Determine the (x, y) coordinate at the center of the cell enclosing the given text.  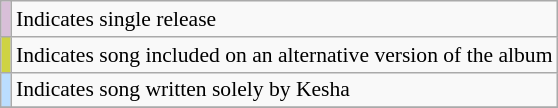
Indicates song included on an alternative version of the album (284, 55)
Indicates single release (284, 19)
Indicates song written solely by Kesha (284, 90)
